Detect which cell encompasses the target text, then output its [x, y] center coordinate. 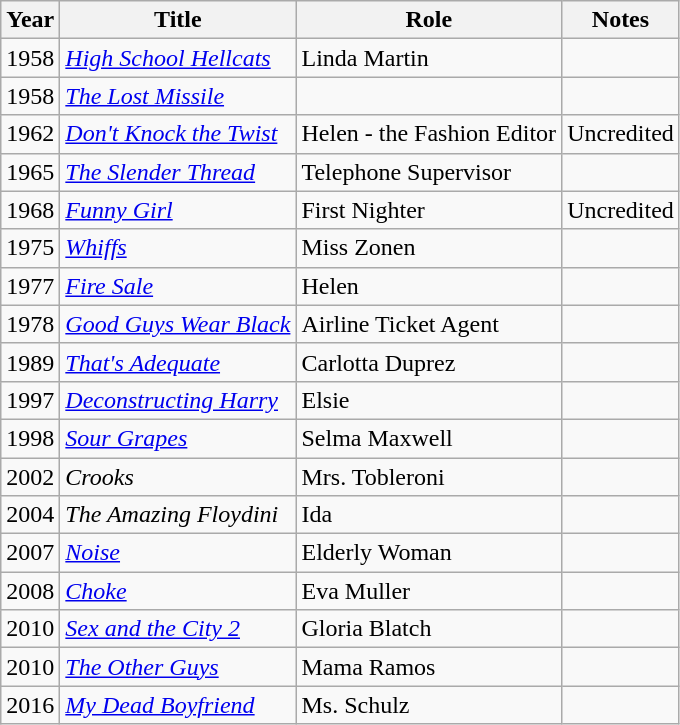
Choke [178, 591]
2007 [30, 553]
Helen [429, 286]
1998 [30, 438]
2016 [30, 705]
Gloria Blatch [429, 629]
Notes [621, 20]
Mrs. Tobleroni [429, 477]
1997 [30, 400]
1977 [30, 286]
High School Hellcats [178, 58]
Linda Martin [429, 58]
That's Adequate [178, 362]
Noise [178, 553]
Sour Grapes [178, 438]
First Nighter [429, 210]
The Lost Missile [178, 96]
Helen - the Fashion Editor [429, 134]
Airline Ticket Agent [429, 324]
2008 [30, 591]
1975 [30, 248]
Deconstructing Harry [178, 400]
1978 [30, 324]
Year [30, 20]
1962 [30, 134]
Eva Muller [429, 591]
Title [178, 20]
The Other Guys [178, 667]
Mama Ramos [429, 667]
Ms. Schulz [429, 705]
The Amazing Floydini [178, 515]
1965 [30, 172]
1968 [30, 210]
Don't Knock the Twist [178, 134]
Whiffs [178, 248]
Miss Zonen [429, 248]
Funny Girl [178, 210]
Fire Sale [178, 286]
Elsie [429, 400]
Crooks [178, 477]
Role [429, 20]
2002 [30, 477]
Sex and the City 2 [178, 629]
1989 [30, 362]
2004 [30, 515]
Good Guys Wear Black [178, 324]
Elderly Woman [429, 553]
Telephone Supervisor [429, 172]
Ida [429, 515]
The Slender Thread [178, 172]
Selma Maxwell [429, 438]
My Dead Boyfriend [178, 705]
Carlotta Duprez [429, 362]
